Scan for the cell matching the given text and deliver its (X, Y) coordinate at center. 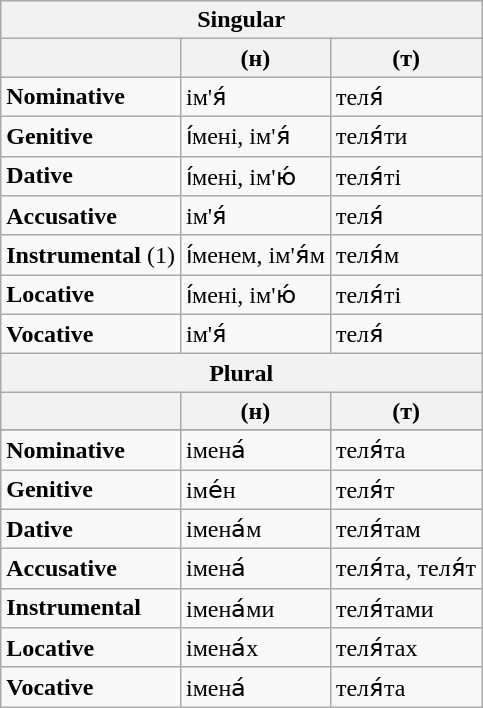
теля́т (406, 490)
іме́н (255, 490)
імена́х (255, 648)
і́менем, ім'я́м (255, 255)
теля́та, теля́т (406, 569)
теля́ти (406, 136)
і́мені, ім'я́ (255, 136)
Instrumental (91, 608)
Instrumental (1) (91, 255)
теля́там (406, 529)
Singular (242, 20)
теля́м (406, 255)
теля́тах (406, 648)
теля́тами (406, 608)
імена́ми (255, 608)
Plural (242, 373)
імена́м (255, 529)
